From the cell containing the given text, extract its center point as (x, y) coordinate. 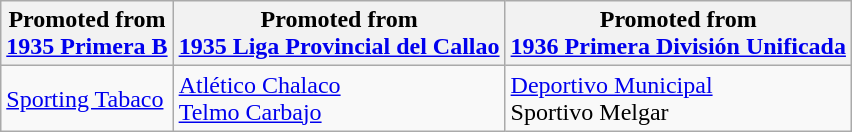
Sporting Tabaco (87, 98)
Promoted from1935 Primera B (87, 34)
Atlético Chalaco Telmo Carbajo (339, 98)
Deportivo Municipal Sportivo Melgar (678, 98)
Promoted from1935 Liga Provincial del Callao (339, 34)
Promoted from1936 Primera División Unificada (678, 34)
